Return the (x, y) coordinate for the center point of the cell that contains the specified text.  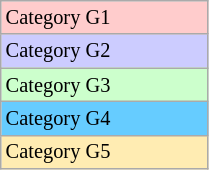
Category G4 (104, 118)
Category G3 (104, 85)
Category G2 (104, 51)
Category G1 (104, 17)
Category G5 (104, 152)
